Find where the given text appears and provide that cell's center as (X, Y) coordinate. 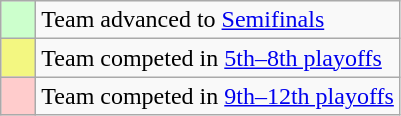
Team competed in 5th–8th playoffs (218, 58)
Team competed in 9th–12th playoffs (218, 96)
Team advanced to Semifinals (218, 20)
